From the cell containing the given text, extract its center point as (X, Y) coordinate. 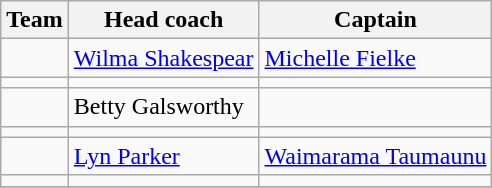
Lyn Parker (164, 156)
Captain (376, 20)
Team (35, 20)
Betty Galsworthy (164, 107)
Head coach (164, 20)
Wilma Shakespear (164, 58)
Michelle Fielke (376, 58)
Waimarama Taumaunu (376, 156)
